Search for the cell housing the specified text and yield its (x, y) center coordinate. 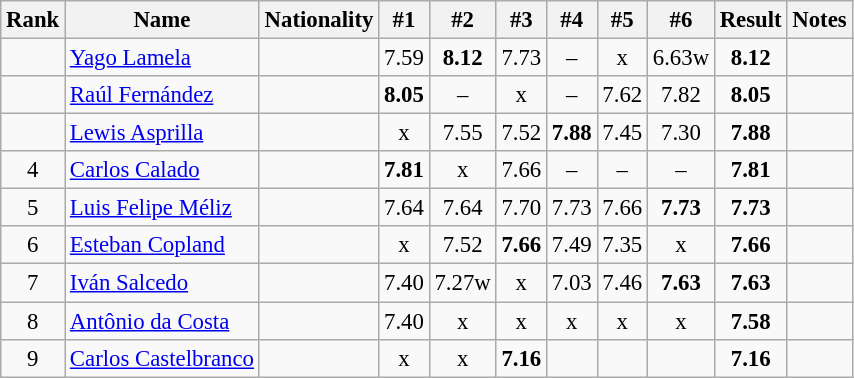
Lewis Asprilla (162, 133)
7.55 (462, 133)
Rank (33, 20)
Nationality (318, 20)
8 (33, 321)
7.59 (404, 58)
7.27w (462, 283)
9 (33, 358)
Iván Salcedo (162, 283)
Antônio da Costa (162, 321)
Raúl Fernández (162, 95)
Luis Felipe Méliz (162, 208)
5 (33, 208)
7.70 (521, 208)
#5 (622, 20)
6 (33, 245)
#3 (521, 20)
7.58 (750, 321)
4 (33, 170)
Notes (820, 20)
#4 (572, 20)
#6 (680, 20)
7.45 (622, 133)
7.46 (622, 283)
Carlos Calado (162, 170)
#1 (404, 20)
7.49 (572, 245)
Carlos Castelbranco (162, 358)
Name (162, 20)
#2 (462, 20)
7 (33, 283)
7.03 (572, 283)
Esteban Copland (162, 245)
7.35 (622, 245)
Yago Lamela (162, 58)
Result (750, 20)
7.82 (680, 95)
7.62 (622, 95)
7.30 (680, 133)
6.63w (680, 58)
